Identify which cell holds the provided text, then report its (x, y) central coordinate. 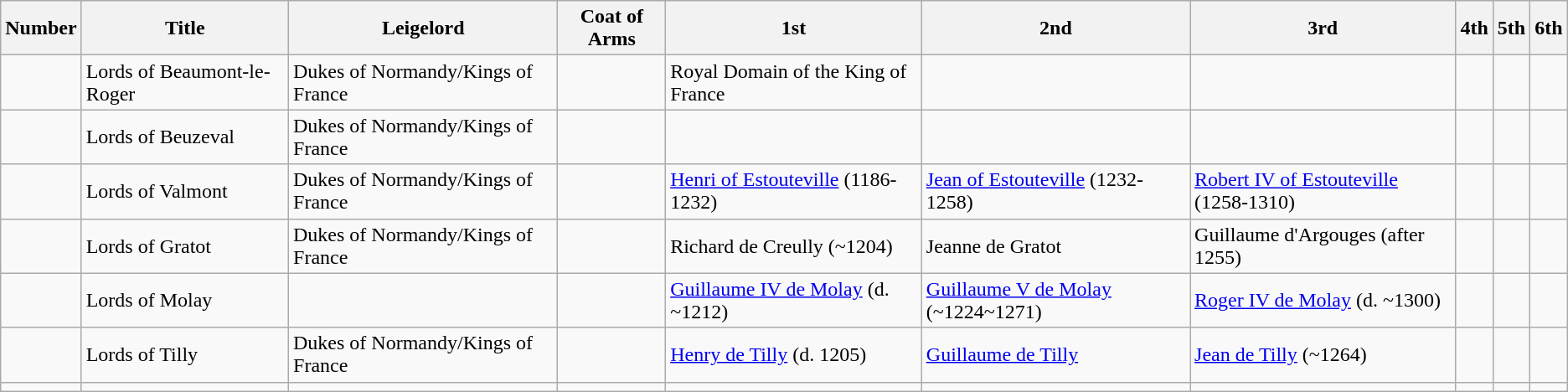
Lords of Molay (184, 300)
1st (794, 28)
Henri of Estouteville (1186-1232) (794, 191)
Lords of Tilly (184, 355)
3rd (1323, 28)
Guillaume de Tilly (1055, 355)
Guillaume V de Molay (~1224~1271) (1055, 300)
2nd (1055, 28)
Coat of Arms (611, 28)
Robert IV of Estouteville (1258-1310) (1323, 191)
Guillaume d'Argouges (after 1255) (1323, 246)
Title (184, 28)
Richard de Creully (~1204) (794, 246)
Lords of Beaumont-le-Roger (184, 82)
5th (1511, 28)
Henry de Tilly (d. 1205) (794, 355)
Lords of Beuzeval (184, 137)
Jean of Estouteville (1232-1258) (1055, 191)
Royal Domain of the King of France (794, 82)
Lords of Valmont (184, 191)
Number (41, 28)
Guillaume IV de Molay (d. ~1212) (794, 300)
Roger IV de Molay (d. ~1300) (1323, 300)
Jean de Tilly (~1264) (1323, 355)
Leigelord (424, 28)
Lords of Gratot (184, 246)
Jeanne de Gratot (1055, 246)
4th (1474, 28)
6th (1550, 28)
